Extract the [X, Y] coordinate from the center of the cell holding the provided text.  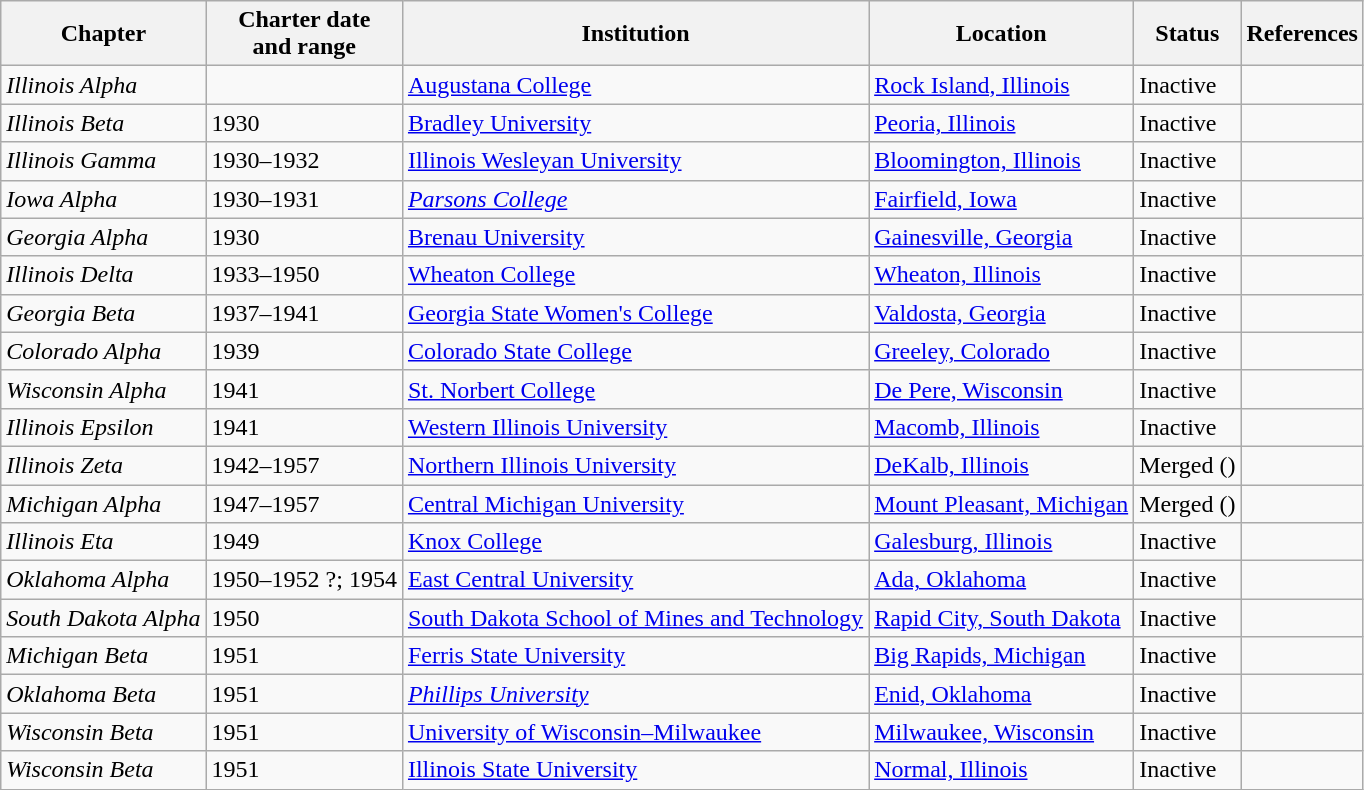
Macomb, Illinois [1002, 427]
De Pere, Wisconsin [1002, 389]
Location [1002, 34]
1937–1941 [304, 313]
Rock Island, Illinois [1002, 85]
Phillips University [635, 694]
Illinois Eta [104, 542]
Valdosta, Georgia [1002, 313]
Oklahoma Alpha [104, 580]
Bloomington, Illinois [1002, 161]
Georgia Beta [104, 313]
St. Norbert College [635, 389]
Northern Illinois University [635, 465]
Illinois Delta [104, 275]
Illinois State University [635, 770]
1933–1950 [304, 275]
1950 [304, 618]
University of Wisconsin–Milwaukee [635, 732]
Knox College [635, 542]
1950–1952 ?; 1954 [304, 580]
Oklahoma Beta [104, 694]
Institution [635, 34]
South Dakota Alpha [104, 618]
Normal, Illinois [1002, 770]
References [1302, 34]
Illinois Beta [104, 123]
Chapter [104, 34]
Brenau University [635, 237]
Georgia State Women's College [635, 313]
Illinois Gamma [104, 161]
Georgia Alpha [104, 237]
Big Rapids, Michigan [1002, 656]
1930–1932 [304, 161]
Fairfield, Iowa [1002, 199]
Iowa Alpha [104, 199]
Michigan Beta [104, 656]
Enid, Oklahoma [1002, 694]
Illinois Epsilon [104, 427]
Parsons College [635, 199]
Illinois Zeta [104, 465]
Bradley University [635, 123]
1949 [304, 542]
Ada, Oklahoma [1002, 580]
Wisconsin Alpha [104, 389]
Greeley, Colorado [1002, 351]
1942–1957 [304, 465]
Status [1188, 34]
Rapid City, South Dakota [1002, 618]
Central Michigan University [635, 503]
Peoria, Illinois [1002, 123]
DeKalb, Illinois [1002, 465]
Colorado Alpha [104, 351]
Western Illinois University [635, 427]
Mount Pleasant, Michigan [1002, 503]
Galesburg, Illinois [1002, 542]
1930–1931 [304, 199]
1939 [304, 351]
1947–1957 [304, 503]
South Dakota School of Mines and Technology [635, 618]
Illinois Wesleyan University [635, 161]
Ferris State University [635, 656]
Gainesville, Georgia [1002, 237]
Wheaton, Illinois [1002, 275]
Charter dateand range [304, 34]
Illinois Alpha [104, 85]
Michigan Alpha [104, 503]
Colorado State College [635, 351]
Milwaukee, Wisconsin [1002, 732]
Augustana College [635, 85]
East Central University [635, 580]
Wheaton College [635, 275]
